From the cell containing the given text, extract its center point as (X, Y) coordinate. 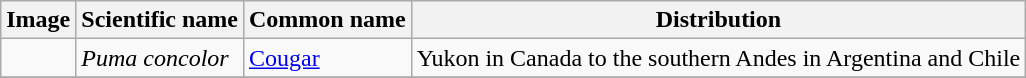
Puma concolor (160, 58)
Cougar (327, 58)
Scientific name (160, 20)
Distribution (718, 20)
Common name (327, 20)
Image (38, 20)
Yukon in Canada to the southern Andes in Argentina and Chile (718, 58)
